Detect which cell encompasses the target text, then output its (x, y) center coordinate. 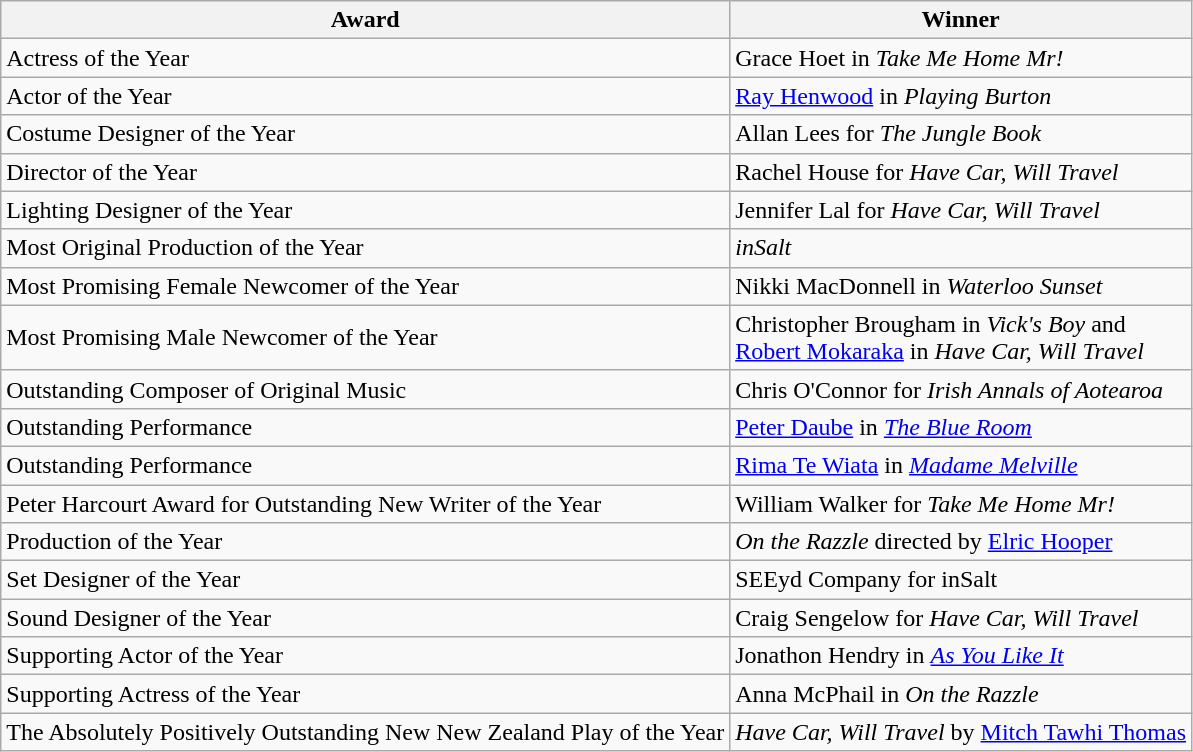
Outstanding Composer of Original Music (366, 389)
inSalt (961, 248)
Lighting Designer of the Year (366, 210)
SEEyd Company for inSalt (961, 580)
Most Promising Female Newcomer of the Year (366, 286)
Christopher Brougham in Vick's Boy andRobert Mokaraka in Have Car, Will Travel (961, 338)
Award (366, 20)
Nikki MacDonnell in Waterloo Sunset (961, 286)
Most Promising Male Newcomer of the Year (366, 338)
Ray Henwood in Playing Burton (961, 96)
William Walker for Take Me Home Mr! (961, 503)
Peter Harcourt Award for Outstanding New Writer of the Year (366, 503)
Jonathon Hendry in As You Like It (961, 656)
Craig Sengelow for Have Car, Will Travel (961, 618)
Chris O'Connor for Irish Annals of Aotearoa (961, 389)
Set Designer of the Year (366, 580)
Jennifer Lal for Have Car, Will Travel (961, 210)
Supporting Actor of the Year (366, 656)
Winner (961, 20)
Peter Daube in The Blue Room (961, 427)
Rachel House for Have Car, Will Travel (961, 172)
Actor of the Year (366, 96)
Grace Hoet in Take Me Home Mr! (961, 58)
Have Car, Will Travel by Mitch Tawhi Thomas (961, 732)
Actress of the Year (366, 58)
Sound Designer of the Year (366, 618)
Rima Te Wiata in Madame Melville (961, 465)
Costume Designer of the Year (366, 134)
The Absolutely Positively Outstanding New New Zealand Play of the Year (366, 732)
Supporting Actress of the Year (366, 694)
Anna McPhail in On the Razzle (961, 694)
Most Original Production of the Year (366, 248)
On the Razzle directed by Elric Hooper (961, 542)
Production of the Year (366, 542)
Director of the Year (366, 172)
Allan Lees for The Jungle Book (961, 134)
